Return [x, y] of the center of cell containing provided text 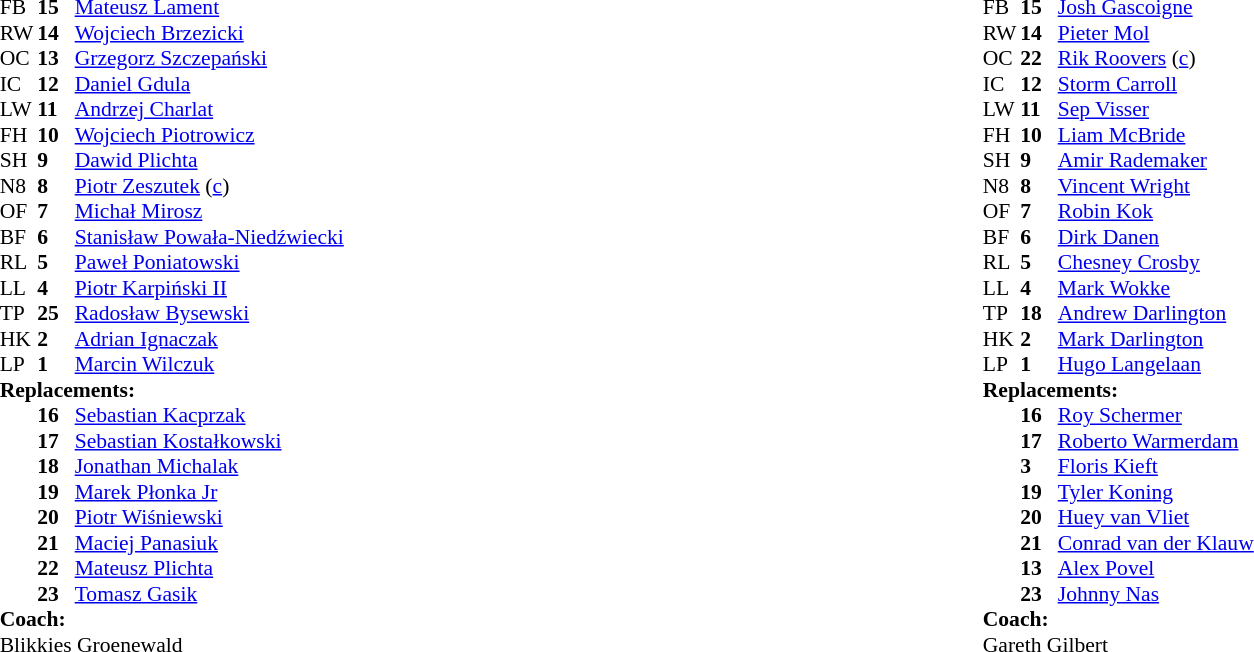
Michał Mirosz [210, 211]
Piotr Zeszutek (c) [210, 186]
Sep Visser [1156, 109]
Roy Schermer [1156, 415]
Dawid Plichta [210, 161]
Wojciech Brzezicki [210, 33]
Storm Carroll [1156, 84]
Sebastian Kostałkowski [210, 441]
Andrzej Charlat [210, 109]
Piotr Karpiński II [210, 288]
Conrad van der Klauw [1156, 543]
Hugo Langelaan [1156, 365]
Dirk Danen [1156, 237]
Tomasz Gasik [210, 594]
Huey van Vliet [1156, 517]
Mark Wokke [1156, 288]
Roberto Warmerdam [1156, 441]
Marek Płonka Jr [210, 492]
Stanisław Powała-Niedźwiecki [210, 237]
Jonathan Michalak [210, 467]
Rik Roovers (c) [1156, 59]
Paweł Poniatowski [210, 263]
Daniel Gdula [210, 84]
Robin Kok [1156, 211]
Sebastian Kacprzak [210, 415]
Tyler Koning [1156, 492]
Amir Rademaker [1156, 161]
Adrian Ignaczak [210, 339]
Alex Povel [1156, 569]
Vincent Wright [1156, 186]
Mateusz Plichta [210, 569]
Liam McBride [1156, 135]
Grzegorz Szczepański [210, 59]
Radosław Bysewski [210, 313]
Floris Kieft [1156, 467]
Andrew Darlington [1156, 313]
Johnny Nas [1156, 594]
Mark Darlington [1156, 339]
Pieter Mol [1156, 33]
Maciej Panasiuk [210, 543]
3 [1039, 467]
Piotr Wiśniewski [210, 517]
25 [56, 313]
Marcin Wilczuk [210, 365]
Chesney Crosby [1156, 263]
Wojciech Piotrowicz [210, 135]
